Provide the (x, y) coordinate of the cell's center where the given text is located.  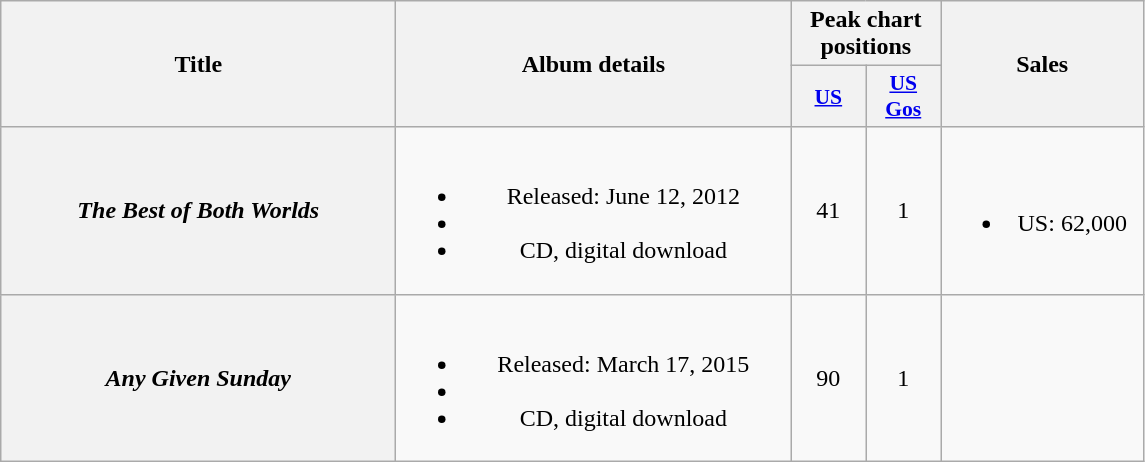
Peak chart positions (866, 34)
41 (828, 210)
Any Given Sunday (198, 378)
USGos (904, 96)
90 (828, 378)
Title (198, 64)
The Best of Both Worlds (198, 210)
Album details (594, 64)
US (828, 96)
US: 62,000 (1042, 210)
Released: June 12, 2012CD, digital download (594, 210)
Released: March 17, 2015CD, digital download (594, 378)
Sales (1042, 64)
